Find where the given text appears and provide that cell's center as (x, y) coordinate. 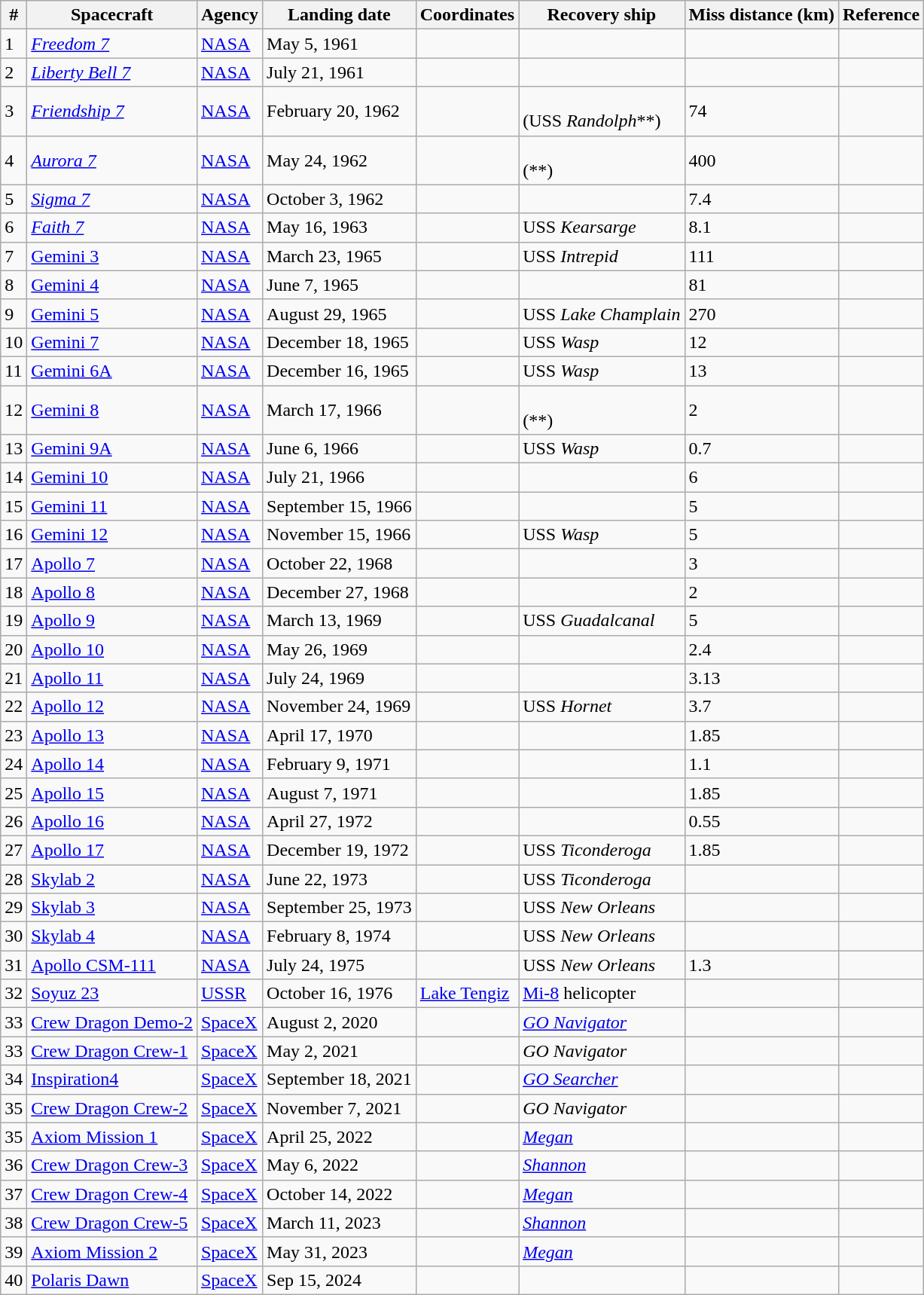
USS Kearsarge (602, 228)
74 (761, 111)
Inspiration4 (112, 1080)
(USS Randolph**) (602, 111)
September 18, 2021 (340, 1080)
Lake Tengiz (467, 994)
June 6, 1966 (340, 449)
Gemini 6A (112, 371)
Recovery ship (602, 15)
USS Guadalcanal (602, 621)
31 (14, 965)
USSR (229, 994)
September 25, 1973 (340, 908)
Sigma 7 (112, 199)
15 (14, 506)
Crew Dragon Crew-1 (112, 1051)
October 3, 1962 (340, 199)
May 6, 2022 (340, 1165)
Reference (881, 15)
March 13, 1969 (340, 621)
April 25, 2022 (340, 1137)
Gemini 11 (112, 506)
400 (761, 160)
28 (14, 879)
December 16, 1965 (340, 371)
November 15, 1966 (340, 535)
February 20, 1962 (340, 111)
0.55 (761, 821)
August 2, 2020 (340, 1022)
2.4 (761, 649)
Apollo CSM-111 (112, 965)
October 16, 1976 (340, 994)
25 (14, 793)
32 (14, 994)
July 21, 1966 (340, 478)
40 (14, 1280)
Apollo 10 (112, 649)
29 (14, 908)
October 14, 2022 (340, 1194)
27 (14, 850)
1.1 (761, 764)
8.1 (761, 228)
Faith 7 (112, 228)
Axiom Mission 2 (112, 1251)
17 (14, 564)
0.7 (761, 449)
Soyuz 23 (112, 994)
Apollo 15 (112, 793)
Crew Dragon Demo-2 (112, 1022)
39 (14, 1251)
Coordinates (467, 15)
36 (14, 1165)
May 2, 2021 (340, 1051)
August 29, 1965 (340, 313)
March 17, 1966 (340, 410)
24 (14, 764)
May 24, 1962 (340, 160)
10 (14, 342)
19 (14, 621)
4 (14, 160)
Apollo 7 (112, 564)
Polaris Dawn (112, 1280)
August 7, 1971 (340, 793)
Crew Dragon Crew-5 (112, 1223)
June 7, 1965 (340, 285)
May 26, 1969 (340, 649)
November 24, 1969 (340, 707)
1 (14, 44)
Gemini 5 (112, 313)
Skylab 3 (112, 908)
November 7, 2021 (340, 1108)
USS Intrepid (602, 256)
Agency (229, 15)
111 (761, 256)
14 (14, 478)
26 (14, 821)
# (14, 15)
Skylab 4 (112, 936)
Apollo 16 (112, 821)
8 (14, 285)
Spacecraft (112, 15)
May 16, 1963 (340, 228)
September 15, 1966 (340, 506)
3.7 (761, 707)
Apollo 9 (112, 621)
Freedom 7 (112, 44)
16 (14, 535)
20 (14, 649)
7 (14, 256)
11 (14, 371)
23 (14, 735)
July 24, 1975 (340, 965)
December 18, 1965 (340, 342)
Apollo 13 (112, 735)
81 (761, 285)
9 (14, 313)
April 27, 1972 (340, 821)
Gemini 12 (112, 535)
USS Hornet (602, 707)
Liberty Bell 7 (112, 72)
December 27, 1968 (340, 592)
February 9, 1971 (340, 764)
July 21, 1961 (340, 72)
Sep 15, 2024 (340, 1280)
34 (14, 1080)
Crew Dragon Crew-4 (112, 1194)
Gemini 7 (112, 342)
3.13 (761, 678)
Gemini 3 (112, 256)
Crew Dragon Crew-3 (112, 1165)
May 5, 1961 (340, 44)
30 (14, 936)
July 24, 1969 (340, 678)
Crew Dragon Crew-2 (112, 1108)
21 (14, 678)
38 (14, 1223)
Apollo 14 (112, 764)
Gemini 4 (112, 285)
1.3 (761, 965)
Gemini 10 (112, 478)
GO Searcher (602, 1080)
Apollo 8 (112, 592)
18 (14, 592)
February 8, 1974 (340, 936)
Miss distance (km) (761, 15)
April 17, 1970 (340, 735)
Aurora 7 (112, 160)
Landing date (340, 15)
Gemini 9A (112, 449)
7.4 (761, 199)
Mi-8 helicopter (602, 994)
USS Lake Champlain (602, 313)
June 22, 1973 (340, 879)
Apollo 17 (112, 850)
May 31, 2023 (340, 1251)
December 19, 1972 (340, 850)
Skylab 2 (112, 879)
22 (14, 707)
Axiom Mission 1 (112, 1137)
Apollo 12 (112, 707)
October 22, 1968 (340, 564)
Apollo 11 (112, 678)
Friendship 7 (112, 111)
270 (761, 313)
March 23, 1965 (340, 256)
March 11, 2023 (340, 1223)
Gemini 8 (112, 410)
37 (14, 1194)
